Scan for the cell matching the given text and deliver its [X, Y] coordinate at center. 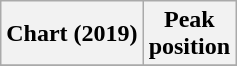
Chart (2019) [72, 34]
Peakposition [189, 34]
